Pinpoint the cell where the given text exists, returning its [x, y] midpoint coordinate. 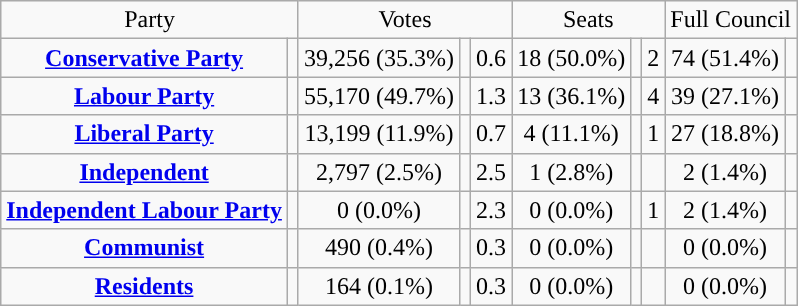
4 [654, 96]
Liberal Party [144, 134]
0.7 [492, 134]
490 (0.4%) [378, 248]
13,199 (11.9%) [378, 134]
1 (2.8%) [572, 172]
2.3 [492, 210]
Independent [144, 172]
2,797 (2.5%) [378, 172]
4 (11.1%) [572, 134]
Labour Party [144, 96]
164 (0.1%) [378, 286]
Residents [144, 286]
Votes [404, 20]
39,256 (35.3%) [378, 58]
2 [654, 58]
Full Council [731, 20]
18 (50.0%) [572, 58]
Party [150, 20]
13 (36.1%) [572, 96]
0.6 [492, 58]
55,170 (49.7%) [378, 96]
Conservative Party [144, 58]
2.5 [492, 172]
39 (27.1%) [726, 96]
Communist [144, 248]
27 (18.8%) [726, 134]
1.3 [492, 96]
Seats [588, 20]
Independent Labour Party [144, 210]
74 (51.4%) [726, 58]
